Return the (X, Y) coordinate for the center point of the cell that contains the specified text.  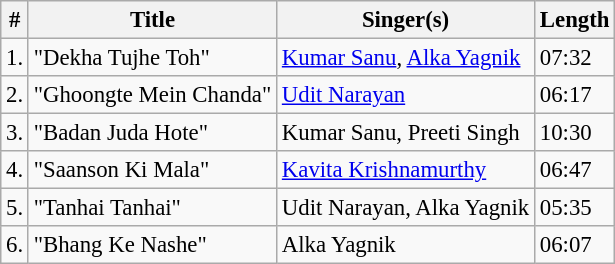
Kumar Sanu, Preeti Singh (406, 133)
"Saanson Ki Mala" (152, 170)
"Ghoongte Mein Chanda" (152, 95)
Udit Narayan (406, 95)
"Badan Juda Hote" (152, 133)
07:32 (575, 58)
2. (15, 95)
10:30 (575, 133)
# (15, 20)
Singer(s) (406, 20)
4. (15, 170)
5. (15, 208)
3. (15, 133)
Kavita Krishnamurthy (406, 170)
"Dekha Tujhe Toh" (152, 58)
Alka Yagnik (406, 245)
"Tanhai Tanhai" (152, 208)
05:35 (575, 208)
06:47 (575, 170)
Length (575, 20)
Udit Narayan, Alka Yagnik (406, 208)
06:17 (575, 95)
Title (152, 20)
"Bhang Ke Nashe" (152, 245)
Kumar Sanu, Alka Yagnik (406, 58)
06:07 (575, 245)
1. (15, 58)
6. (15, 245)
